Pinpoint the cell where the given text exists, returning its (X, Y) midpoint coordinate. 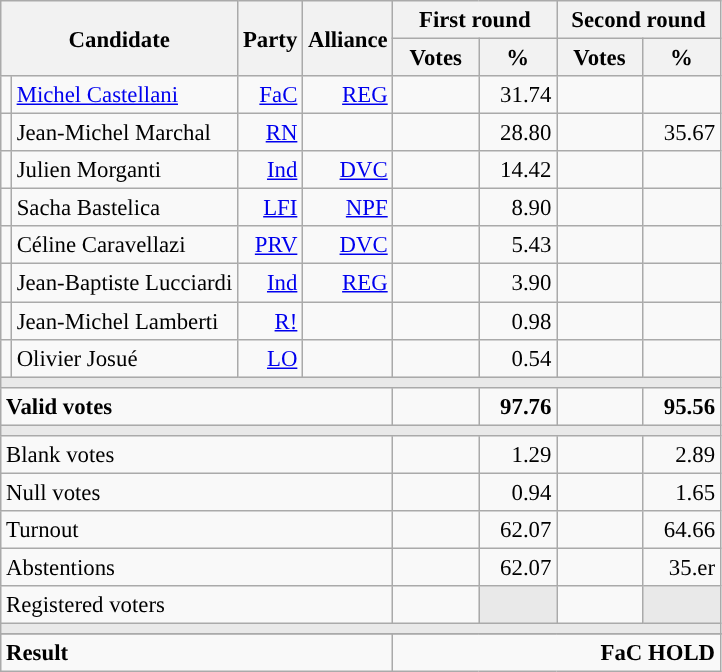
0.94 (518, 492)
Party (270, 38)
1.65 (681, 492)
Julien Morganti (124, 170)
8.90 (518, 208)
0.54 (518, 358)
35.er (681, 567)
2.89 (681, 455)
First round (475, 20)
Olivier Josué (124, 358)
NPF (348, 208)
35.67 (681, 133)
64.66 (681, 530)
Sacha Bastelica (124, 208)
Turnout (197, 530)
Alliance (348, 38)
RN (270, 133)
Jean-Baptiste Lucciardi (124, 283)
14.42 (518, 170)
31.74 (518, 95)
PRV (270, 245)
3.90 (518, 283)
Registered voters (197, 605)
Michel Castellani (124, 95)
Blank votes (197, 455)
LFI (270, 208)
97.76 (518, 406)
Second round (639, 20)
LO (270, 358)
Valid votes (197, 406)
FaC HOLD (556, 653)
FaC (270, 95)
Jean-Michel Marchal (124, 133)
Céline Caravellazi (124, 245)
Candidate (120, 38)
Abstentions (197, 567)
Jean-Michel Lamberti (124, 321)
R! (270, 321)
Result (197, 653)
0.98 (518, 321)
1.29 (518, 455)
5.43 (518, 245)
28.80 (518, 133)
95.56 (681, 406)
Null votes (197, 492)
